Locate the cell with the specified text and output its [X, Y] center coordinate. 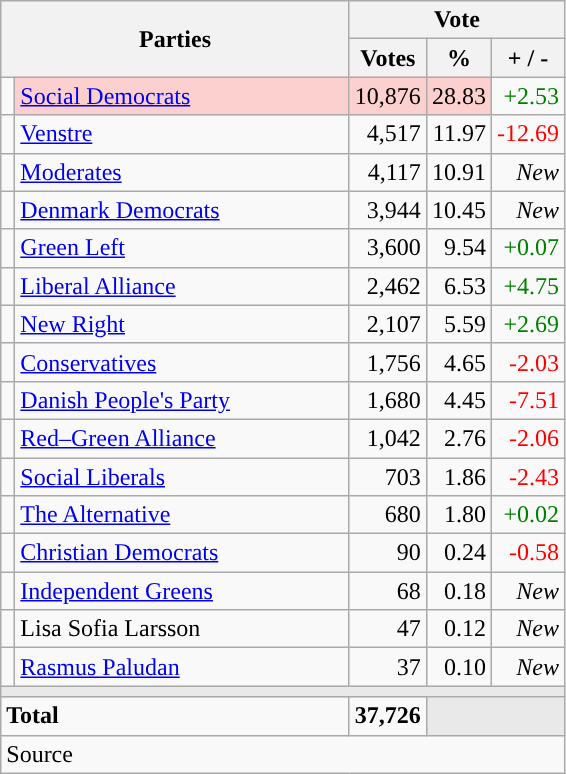
10.45 [458, 210]
1.86 [458, 477]
28.83 [458, 96]
Social Liberals [182, 477]
Conservatives [182, 362]
4.45 [458, 400]
Social Democrats [182, 96]
4.65 [458, 362]
0.24 [458, 553]
3,600 [388, 248]
Total [176, 716]
68 [388, 591]
1.80 [458, 515]
Green Left [182, 248]
Parties [176, 39]
+0.02 [528, 515]
6.53 [458, 286]
1,756 [388, 362]
Independent Greens [182, 591]
Votes [388, 58]
0.18 [458, 591]
703 [388, 477]
0.12 [458, 629]
Venstre [182, 134]
2,107 [388, 324]
90 [388, 553]
Christian Democrats [182, 553]
-2.06 [528, 438]
1,042 [388, 438]
+2.53 [528, 96]
37,726 [388, 716]
Moderates [182, 172]
680 [388, 515]
+0.07 [528, 248]
Rasmus Paludan [182, 667]
10.91 [458, 172]
11.97 [458, 134]
Lisa Sofia Larsson [182, 629]
47 [388, 629]
10,876 [388, 96]
The Alternative [182, 515]
37 [388, 667]
5.59 [458, 324]
New Right [182, 324]
2,462 [388, 286]
+ / - [528, 58]
Danish People's Party [182, 400]
1,680 [388, 400]
2.76 [458, 438]
4,117 [388, 172]
-7.51 [528, 400]
Source [283, 754]
Denmark Democrats [182, 210]
Liberal Alliance [182, 286]
4,517 [388, 134]
0.10 [458, 667]
+4.75 [528, 286]
+2.69 [528, 324]
-2.03 [528, 362]
% [458, 58]
-2.43 [528, 477]
-12.69 [528, 134]
Vote [456, 20]
3,944 [388, 210]
-0.58 [528, 553]
Red–Green Alliance [182, 438]
9.54 [458, 248]
